Output the [x, y] coordinate of the center of the cell containing the given text.  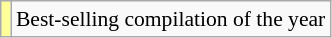
Best-selling compilation of the year [170, 19]
